Return the [X, Y] coordinate for the center point of the cell that contains the specified text.  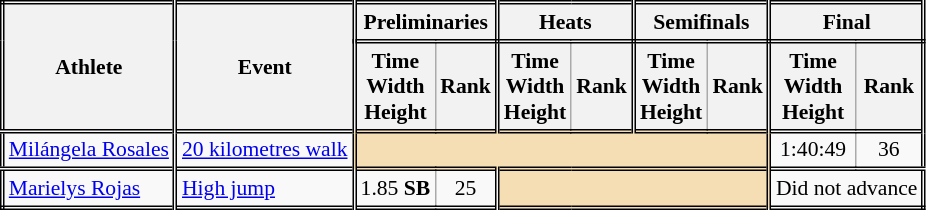
Did not advance [846, 190]
Final [846, 22]
Event [264, 67]
High jump [264, 190]
Heats [565, 22]
Semifinals [701, 22]
Athlete [88, 67]
Marielys Rojas [88, 190]
20 kilometres walk [264, 150]
1:40:49 [812, 150]
36 [890, 150]
1.85 SB [394, 190]
Milángela Rosales [88, 150]
Preliminaries [426, 22]
25 [466, 190]
